Return the [x, y] coordinate for the center point of the cell that contains the specified text.  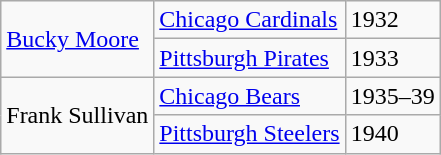
Bucky Moore [78, 39]
Chicago Bears [250, 96]
1935–39 [392, 96]
1932 [392, 20]
Pittsburgh Pirates [250, 58]
Chicago Cardinals [250, 20]
Pittsburgh Steelers [250, 134]
Frank Sullivan [78, 115]
1940 [392, 134]
1933 [392, 58]
